Pinpoint the cell where the given text exists, returning its (X, Y) midpoint coordinate. 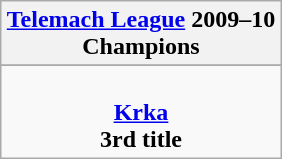
Telemach League 2009–10Champions (140, 34)
Krka3rd title (140, 112)
